For the text-containing cell, return its midpoint in (X, Y) coordinate format. 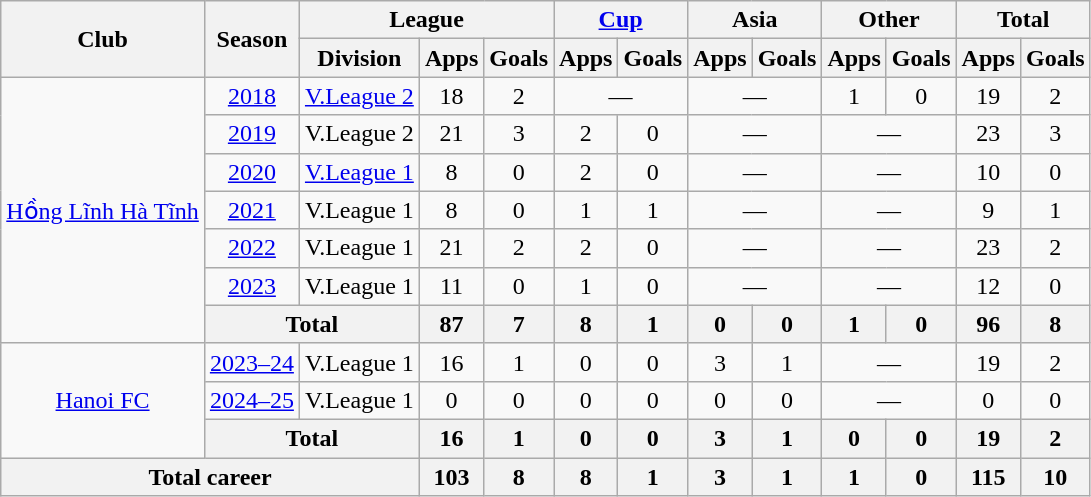
2019 (252, 134)
2020 (252, 172)
7 (519, 324)
9 (988, 210)
2023–24 (252, 362)
League (426, 20)
Hanoi FC (103, 400)
Club (103, 39)
Asia (755, 20)
Cup (621, 20)
115 (988, 477)
87 (451, 324)
2021 (252, 210)
Total career (210, 477)
11 (451, 286)
Hồng Lĩnh Hà Tĩnh (103, 210)
Season (252, 39)
2022 (252, 248)
103 (451, 477)
96 (988, 324)
2023 (252, 286)
2024–25 (252, 400)
2018 (252, 96)
Division (359, 58)
12 (988, 286)
18 (451, 96)
Other (889, 20)
